Output the (X, Y) coordinate of the center of the cell containing the given text.  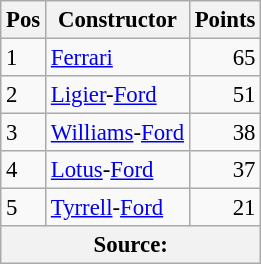
3 (24, 133)
38 (224, 133)
2 (24, 95)
Lotus-Ford (118, 170)
Ferrari (118, 58)
21 (224, 208)
37 (224, 170)
65 (224, 58)
Points (224, 20)
Source: (131, 245)
51 (224, 95)
Pos (24, 20)
Williams-Ford (118, 133)
5 (24, 208)
Ligier-Ford (118, 95)
4 (24, 170)
Constructor (118, 20)
1 (24, 58)
Tyrrell-Ford (118, 208)
